For the text-containing cell, return its midpoint in [X, Y] coordinate format. 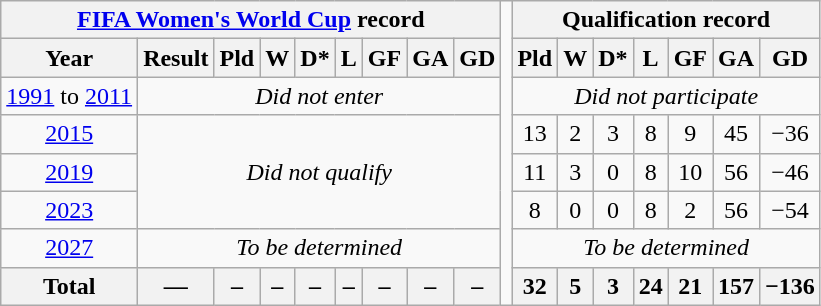
Did not participate [666, 96]
−136 [790, 286]
Total [70, 286]
10 [690, 172]
Qualification record [666, 20]
32 [535, 286]
2023 [70, 210]
2027 [70, 248]
45 [736, 134]
−54 [790, 210]
Did not qualify [320, 172]
Result [176, 58]
FIFA Women's World Cup record [251, 20]
1991 to 2011 [70, 96]
11 [535, 172]
2019 [70, 172]
5 [576, 286]
Year [70, 58]
24 [650, 286]
157 [736, 286]
13 [535, 134]
Did not enter [320, 96]
−36 [790, 134]
9 [690, 134]
21 [690, 286]
2015 [70, 134]
— [176, 286]
−46 [790, 172]
